Locate the cell with the specified text and output its (x, y) center coordinate. 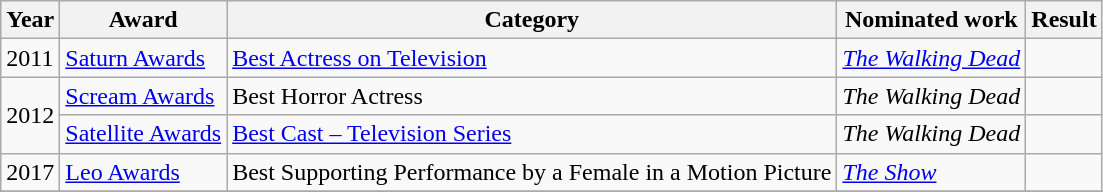
Best Horror Actress (532, 96)
Year (30, 20)
Award (144, 20)
Result (1064, 20)
2017 (30, 172)
Category (532, 20)
Best Supporting Performance by a Female in a Motion Picture (532, 172)
Best Actress on Television (532, 58)
Satellite Awards (144, 134)
Best Cast – Television Series (532, 134)
Nominated work (932, 20)
The Show (932, 172)
Saturn Awards (144, 58)
2012 (30, 115)
Leo Awards (144, 172)
Scream Awards (144, 96)
2011 (30, 58)
